Scan for the cell matching the given text and deliver its (x, y) coordinate at center. 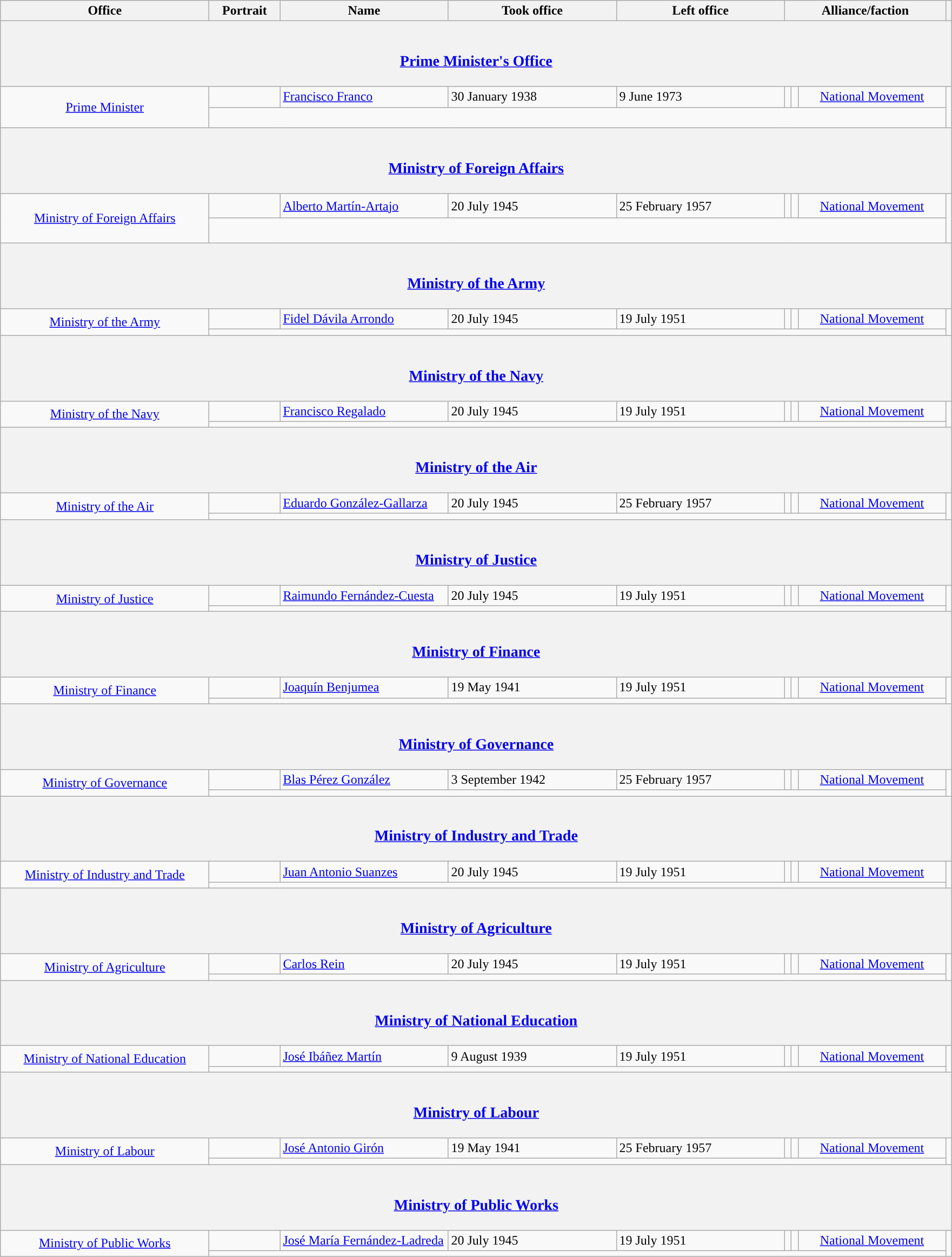
3 September 1942 (532, 779)
Alliance/faction (865, 11)
Fidel Dávila Arrondo (364, 319)
José Ibáñez Martín (364, 1056)
Prime Minister's Office (476, 54)
Alberto Martín-Artajo (364, 206)
Portrait (244, 11)
Took office (532, 11)
José Antonio Girón (364, 1148)
Name (364, 11)
Eduardo González-Gallarza (364, 503)
Francisco Franco (364, 97)
9 August 1939 (532, 1056)
Francisco Regalado (364, 411)
Juan Antonio Suanzes (364, 872)
Prime Minister (105, 107)
Left office (701, 11)
Joaquín Benjumea (364, 687)
30 January 1938 (532, 97)
Carlos Rein (364, 964)
9 June 1973 (701, 97)
Blas Pérez González (364, 779)
Office (105, 11)
Raimundo Fernández-Cuesta (364, 596)
José María Fernández-Ladreda (364, 1240)
